Extract the [x, y] coordinate from the center of the cell holding the provided text.  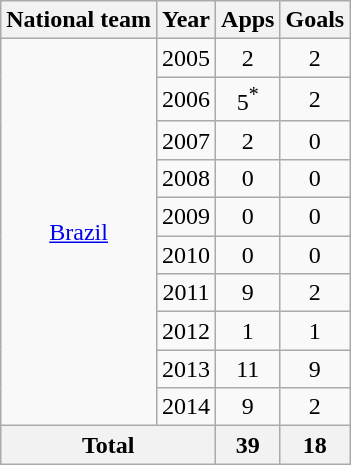
Goals [315, 20]
2013 [186, 369]
Brazil [79, 232]
2011 [186, 293]
Apps [248, 20]
2005 [186, 58]
2009 [186, 217]
Total [108, 445]
5* [248, 100]
39 [248, 445]
11 [248, 369]
2006 [186, 100]
Year [186, 20]
2012 [186, 331]
2008 [186, 178]
18 [315, 445]
National team [79, 20]
2010 [186, 255]
2007 [186, 140]
2014 [186, 407]
